Scan for the cell matching the given text and deliver its (X, Y) coordinate at center. 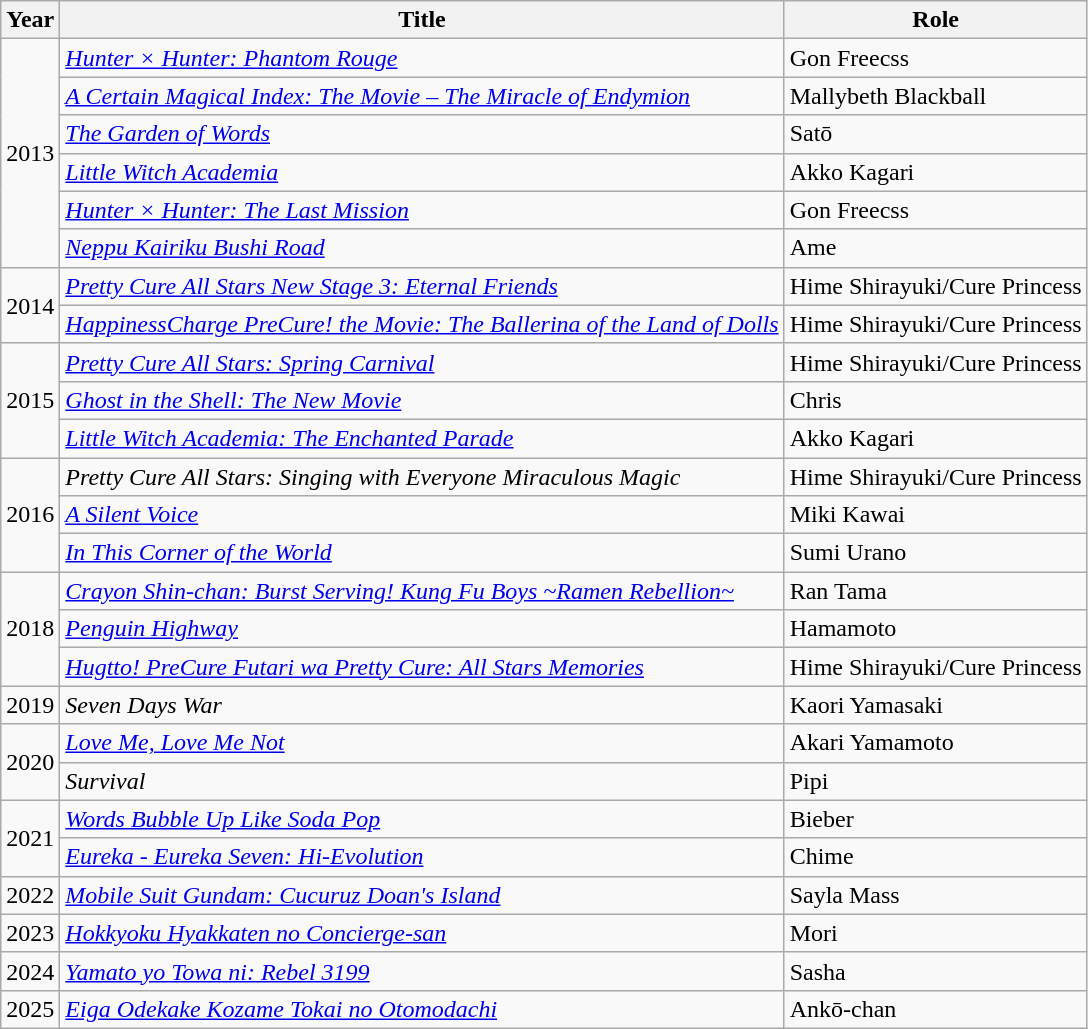
2022 (30, 895)
Chime (936, 857)
A Certain Magical Index: The Movie – The Miracle of Endymion (422, 96)
Mobile Suit Gundam: Cucuruz Doan's Island (422, 895)
Seven Days War (422, 705)
Love Me, Love Me Not (422, 743)
Pretty Cure All Stars: Singing with Everyone Miraculous Magic (422, 477)
Pretty Cure All Stars New Stage 3: Eternal Friends (422, 286)
A Silent Voice (422, 515)
2018 (30, 629)
Satō (936, 134)
Hokkyoku Hyakkaten no Concierge-san (422, 933)
Little Witch Academia (422, 172)
Survival (422, 781)
Hamamoto (936, 629)
Sasha (936, 971)
Neppu Kairiku Bushi Road (422, 248)
Crayon Shin-chan: Burst Serving! Kung Fu Boys ~Ramen Rebellion~ (422, 591)
Miki Kawai (936, 515)
2020 (30, 762)
HappinessCharge PreCure! the Movie: The Ballerina of the Land of Dolls (422, 324)
Title (422, 20)
Akari Yamamoto (936, 743)
2024 (30, 971)
Pretty Cure All Stars: Spring Carnival (422, 362)
Hunter × Hunter: Phantom Rouge (422, 58)
Mori (936, 933)
Hugtto! PreCure Futari wa Pretty Cure: All Stars Memories (422, 667)
Mallybeth Blackball (936, 96)
Kaori Yamasaki (936, 705)
Ghost in the Shell: The New Movie (422, 400)
Sayla Mass (936, 895)
2014 (30, 305)
2019 (30, 705)
2021 (30, 838)
In This Corner of the World (422, 553)
Words Bubble Up Like Soda Pop (422, 819)
Hunter × Hunter: The Last Mission (422, 210)
Yamato yo Towa ni: Rebel 3199 (422, 971)
Chris (936, 400)
2013 (30, 153)
Sumi Urano (936, 553)
Eureka - Eureka Seven: Hi-Evolution (422, 857)
Eiga Odekake Kozame Tokai no Otomodachi (422, 1009)
The Garden of Words (422, 134)
Ame (936, 248)
Bieber (936, 819)
Pipi (936, 781)
2016 (30, 515)
Year (30, 20)
Ran Tama (936, 591)
Role (936, 20)
Ankō-chan (936, 1009)
2023 (30, 933)
Little Witch Academia: The Enchanted Parade (422, 438)
Penguin Highway (422, 629)
2025 (30, 1009)
2015 (30, 400)
